Capture the cell that displays the provided text and extract its [X, Y] central coordinate. 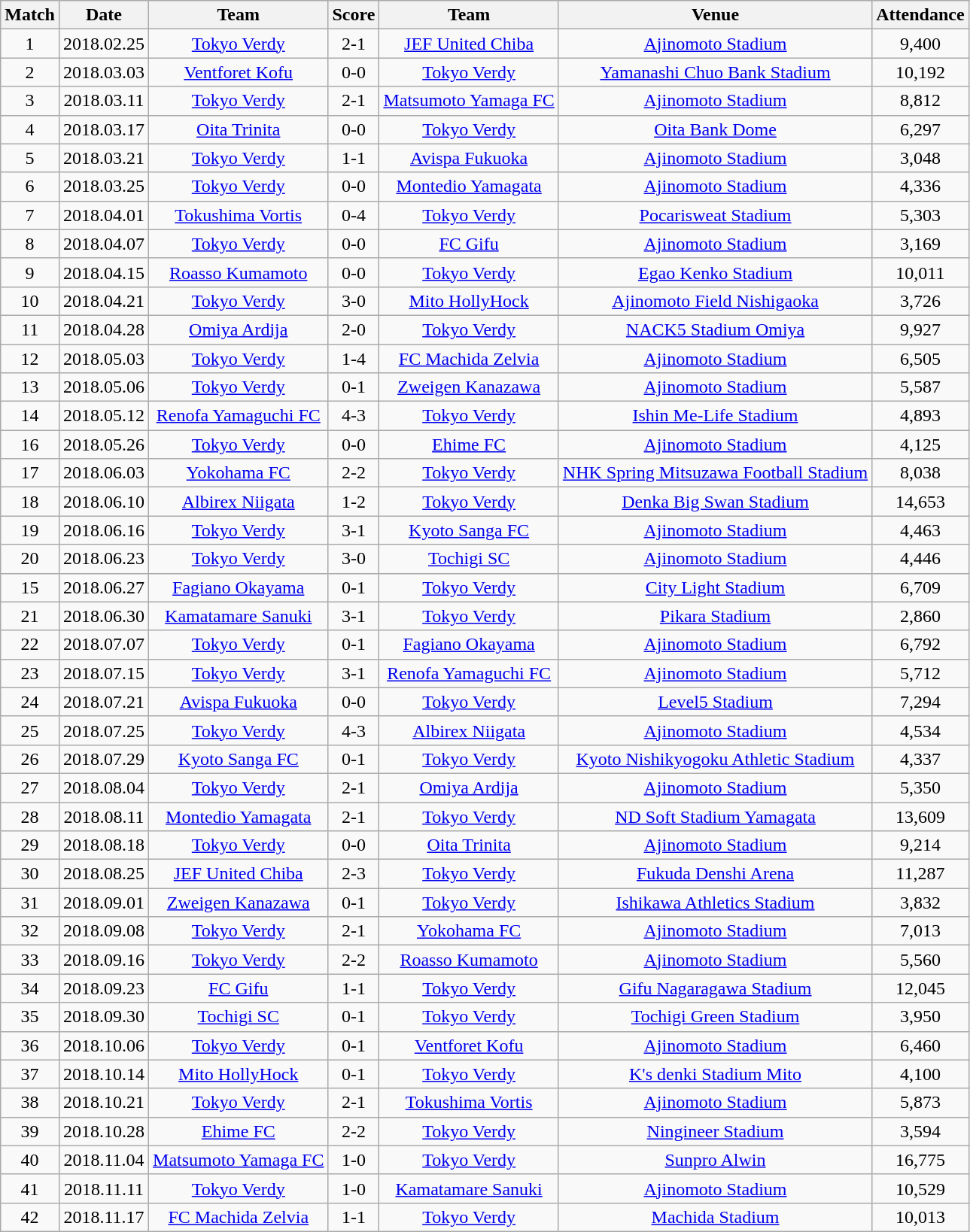
7,013 [920, 931]
11 [30, 329]
38 [30, 1103]
31 [30, 903]
15 [30, 587]
2,860 [920, 616]
8 [30, 244]
24 [30, 702]
8,038 [920, 473]
5,712 [920, 673]
3,832 [920, 903]
2018.06.03 [104, 473]
2018.07.29 [104, 759]
1-4 [354, 359]
34 [30, 988]
14 [30, 416]
14,653 [920, 502]
NACK5 Stadium Omiya [715, 329]
5,587 [920, 387]
2018.04.15 [104, 272]
2018.03.17 [104, 129]
2018.06.10 [104, 502]
5,303 [920, 215]
NHK Spring Mitsuzawa Football Stadium [715, 473]
2018.02.25 [104, 44]
3,726 [920, 301]
2018.05.12 [104, 416]
2018.09.30 [104, 1017]
2018.09.16 [104, 960]
36 [30, 1045]
6,709 [920, 587]
2018.10.14 [104, 1074]
22 [30, 645]
Yamanashi Chuo Bank Stadium [715, 72]
2018.03.21 [104, 158]
12 [30, 359]
2018.07.15 [104, 673]
16 [30, 445]
30 [30, 874]
28 [30, 816]
Kyoto Nishikyogoku Athletic Stadium [715, 759]
2018.04.01 [104, 215]
3,950 [920, 1017]
33 [30, 960]
37 [30, 1074]
Ishin Me-Life Stadium [715, 416]
4,100 [920, 1074]
ND Soft Stadium Yamagata [715, 816]
5,873 [920, 1103]
12,045 [920, 988]
2018.10.28 [104, 1131]
2018.03.11 [104, 101]
5 [30, 158]
9,214 [920, 845]
21 [30, 616]
2018.08.18 [104, 845]
5,560 [920, 960]
2018.06.27 [104, 587]
4,893 [920, 416]
2018.05.26 [104, 445]
7,294 [920, 702]
9,927 [920, 329]
Pocarisweat Stadium [715, 215]
10,011 [920, 272]
18 [30, 502]
2018.06.30 [104, 616]
Date [104, 15]
Denka Big Swan Stadium [715, 502]
3,594 [920, 1131]
4,534 [920, 730]
6,792 [920, 645]
2018.08.11 [104, 816]
City Light Stadium [715, 587]
Tochigi Green Stadium [715, 1017]
2018.05.03 [104, 359]
Fukuda Denshi Arena [715, 874]
2018.04.07 [104, 244]
2018.11.17 [104, 1217]
3,048 [920, 158]
13 [30, 387]
6,297 [920, 129]
26 [30, 759]
4,463 [920, 530]
4,336 [920, 187]
Ajinomoto Field Nishigaoka [715, 301]
Egao Kenko Stadium [715, 272]
4,446 [920, 559]
17 [30, 473]
20 [30, 559]
Score [354, 15]
Gifu Nagaragawa Stadium [715, 988]
39 [30, 1131]
32 [30, 931]
23 [30, 673]
40 [30, 1160]
Level5 Stadium [715, 702]
25 [30, 730]
Ningineer Stadium [715, 1131]
13,609 [920, 816]
6,460 [920, 1045]
2018.10.21 [104, 1103]
2018.07.07 [104, 645]
1 [30, 44]
10,529 [920, 1188]
K's denki Stadium Mito [715, 1074]
2-3 [354, 874]
7 [30, 215]
3 [30, 101]
2018.09.23 [104, 988]
2018.07.25 [104, 730]
6,505 [920, 359]
29 [30, 845]
10 [30, 301]
27 [30, 787]
2018.11.11 [104, 1188]
2018.04.28 [104, 329]
8,812 [920, 101]
2018.09.08 [104, 931]
Sunpro Alwin [715, 1160]
0-4 [354, 215]
Match [30, 15]
Attendance [920, 15]
35 [30, 1017]
10,013 [920, 1217]
2018.06.23 [104, 559]
4 [30, 129]
2018.08.25 [104, 874]
4,125 [920, 445]
4,337 [920, 759]
19 [30, 530]
11,287 [920, 874]
2018.09.01 [104, 903]
2018.11.04 [104, 1160]
2-0 [354, 329]
10,192 [920, 72]
2018.08.04 [104, 787]
9,400 [920, 44]
5,350 [920, 787]
2 [30, 72]
Machida Stadium [715, 1217]
2018.07.21 [104, 702]
6 [30, 187]
2018.04.21 [104, 301]
2018.03.25 [104, 187]
9 [30, 272]
Oita Bank Dome [715, 129]
2018.03.03 [104, 72]
Pikara Stadium [715, 616]
41 [30, 1188]
16,775 [920, 1160]
2018.06.16 [104, 530]
3,169 [920, 244]
Venue [715, 15]
42 [30, 1217]
2018.10.06 [104, 1045]
Ishikawa Athletics Stadium [715, 903]
2018.05.06 [104, 387]
1-2 [354, 502]
